Detect which cell encompasses the target text, then output its [X, Y] center coordinate. 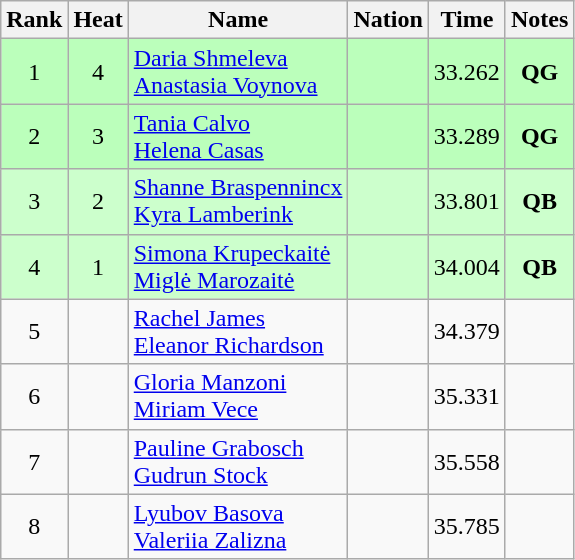
33.801 [466, 202]
33.262 [466, 72]
35.331 [466, 396]
Pauline GraboschGudrun Stock [238, 462]
8 [34, 526]
Tania CalvoHelena Casas [238, 136]
Name [238, 20]
34.379 [466, 332]
5 [34, 332]
Nation [388, 20]
Shanne BraspennincxKyra Lamberink [238, 202]
35.785 [466, 526]
Simona KrupeckaitėMiglė Marozaitė [238, 266]
Rachel JamesEleanor Richardson [238, 332]
Rank [34, 20]
Gloria ManzoniMiriam Vece [238, 396]
Notes [539, 20]
34.004 [466, 266]
33.289 [466, 136]
Daria ShmelevaAnastasia Voynova [238, 72]
Lyubov BasovaValeriia Zalizna [238, 526]
7 [34, 462]
Time [466, 20]
6 [34, 396]
35.558 [466, 462]
Heat [98, 20]
